For the text-containing cell, return its midpoint in (X, Y) coordinate format. 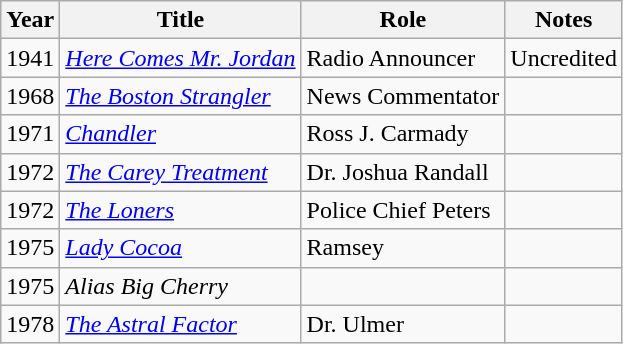
Lady Cocoa (180, 248)
The Carey Treatment (180, 172)
The Astral Factor (180, 324)
1941 (30, 58)
Alias Big Cherry (180, 286)
Dr. Ulmer (403, 324)
1978 (30, 324)
Notes (564, 20)
Title (180, 20)
Role (403, 20)
Ramsey (403, 248)
Ross J. Carmady (403, 134)
Year (30, 20)
1971 (30, 134)
Radio Announcer (403, 58)
Here Comes Mr. Jordan (180, 58)
Chandler (180, 134)
The Loners (180, 210)
News Commentator (403, 96)
Uncredited (564, 58)
Dr. Joshua Randall (403, 172)
Police Chief Peters (403, 210)
1968 (30, 96)
The Boston Strangler (180, 96)
